Determine the [X, Y] coordinate at the center of the cell enclosing the given text.  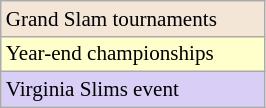
Virginia Slims event [133, 90]
Year-end championships [133, 54]
Grand Slam tournaments [133, 18]
